Provide the [X, Y] coordinate of the cell's center where the given text is located.  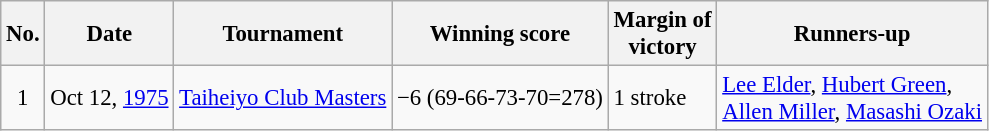
1 [23, 98]
Runners-up [852, 34]
Taiheiyo Club Masters [283, 98]
Winning score [500, 34]
Oct 12, 1975 [110, 98]
Date [110, 34]
−6 (69-66-73-70=278) [500, 98]
Margin ofvictory [662, 34]
Lee Elder, Hubert Green, Allen Miller, Masashi Ozaki [852, 98]
No. [23, 34]
1 stroke [662, 98]
Tournament [283, 34]
